For the text-containing cell, return its midpoint in (x, y) coordinate format. 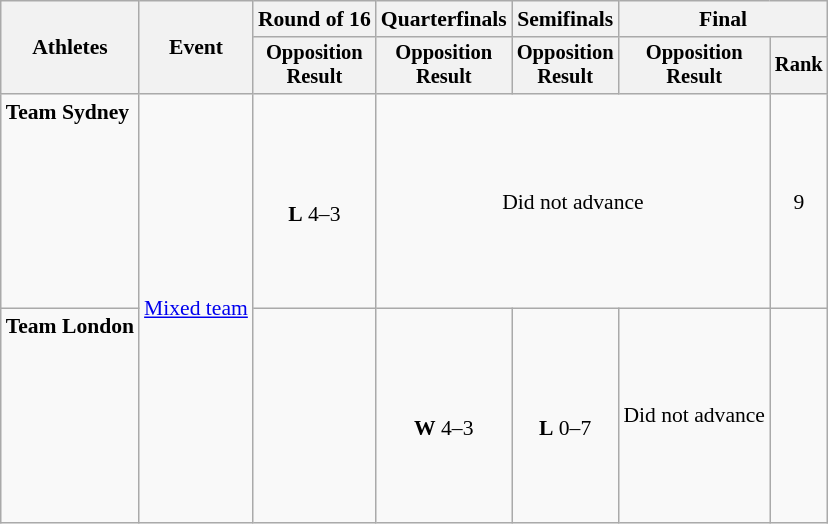
L 0–7 (566, 416)
Quarterfinals (444, 19)
L 4–3 (314, 201)
Team Sydney (70, 201)
Semifinals (566, 19)
Event (196, 48)
Athletes (70, 48)
9 (799, 201)
Rank (799, 66)
W 4–3 (444, 416)
Round of 16 (314, 19)
Team London (70, 416)
Final (722, 19)
Mixed team (196, 308)
